Capture the cell that displays the provided text and extract its [X, Y] central coordinate. 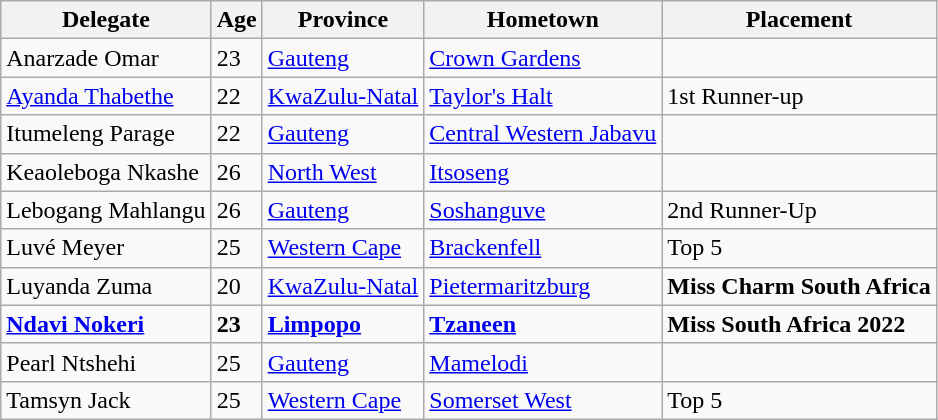
Tamsyn Jack [106, 400]
Limpopo [343, 324]
20 [236, 286]
Pietermaritzburg [543, 286]
Luyanda Zuma [106, 286]
Luvé Meyer [106, 248]
Keaoleboga Nkashe [106, 172]
Delegate [106, 20]
1st Runner-up [799, 96]
Brackenfell [543, 248]
Itumeleng Parage [106, 134]
Age [236, 20]
2nd Runner-Up [799, 210]
Ayanda Thabethe [106, 96]
Lebogang Mahlangu [106, 210]
Crown Gardens [543, 58]
Central Western Jabavu [543, 134]
North West [343, 172]
Taylor's Halt [543, 96]
Hometown [543, 20]
Tzaneen [543, 324]
Soshanguve [543, 210]
Province [343, 20]
Pearl Ntshehi [106, 362]
Mamelodi [543, 362]
Placement [799, 20]
Miss South Africa 2022 [799, 324]
Ndavi Nokeri [106, 324]
Miss Charm South Africa [799, 286]
Anarzade Omar [106, 58]
Itsoseng [543, 172]
Somerset West [543, 400]
